Return [x, y] of the center of cell containing provided text 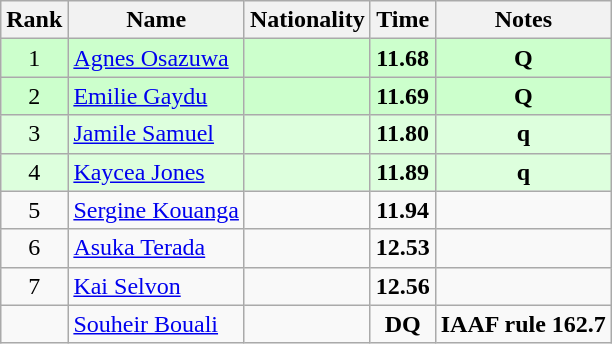
Time [402, 20]
Rank [34, 20]
IAAF rule 162.7 [523, 324]
2 [34, 96]
11.80 [402, 134]
11.94 [402, 210]
Nationality [307, 20]
7 [34, 286]
12.56 [402, 286]
11.89 [402, 172]
11.68 [402, 58]
11.69 [402, 96]
Souheir Bouali [156, 324]
1 [34, 58]
Asuka Terada [156, 248]
12.53 [402, 248]
3 [34, 134]
Agnes Osazuwa [156, 58]
Kaycea Jones [156, 172]
6 [34, 248]
Sergine Kouanga [156, 210]
Name [156, 20]
Notes [523, 20]
Kai Selvon [156, 286]
Jamile Samuel [156, 134]
DQ [402, 324]
Emilie Gaydu [156, 96]
4 [34, 172]
5 [34, 210]
